From the cell containing the given text, extract its center point as [x, y] coordinate. 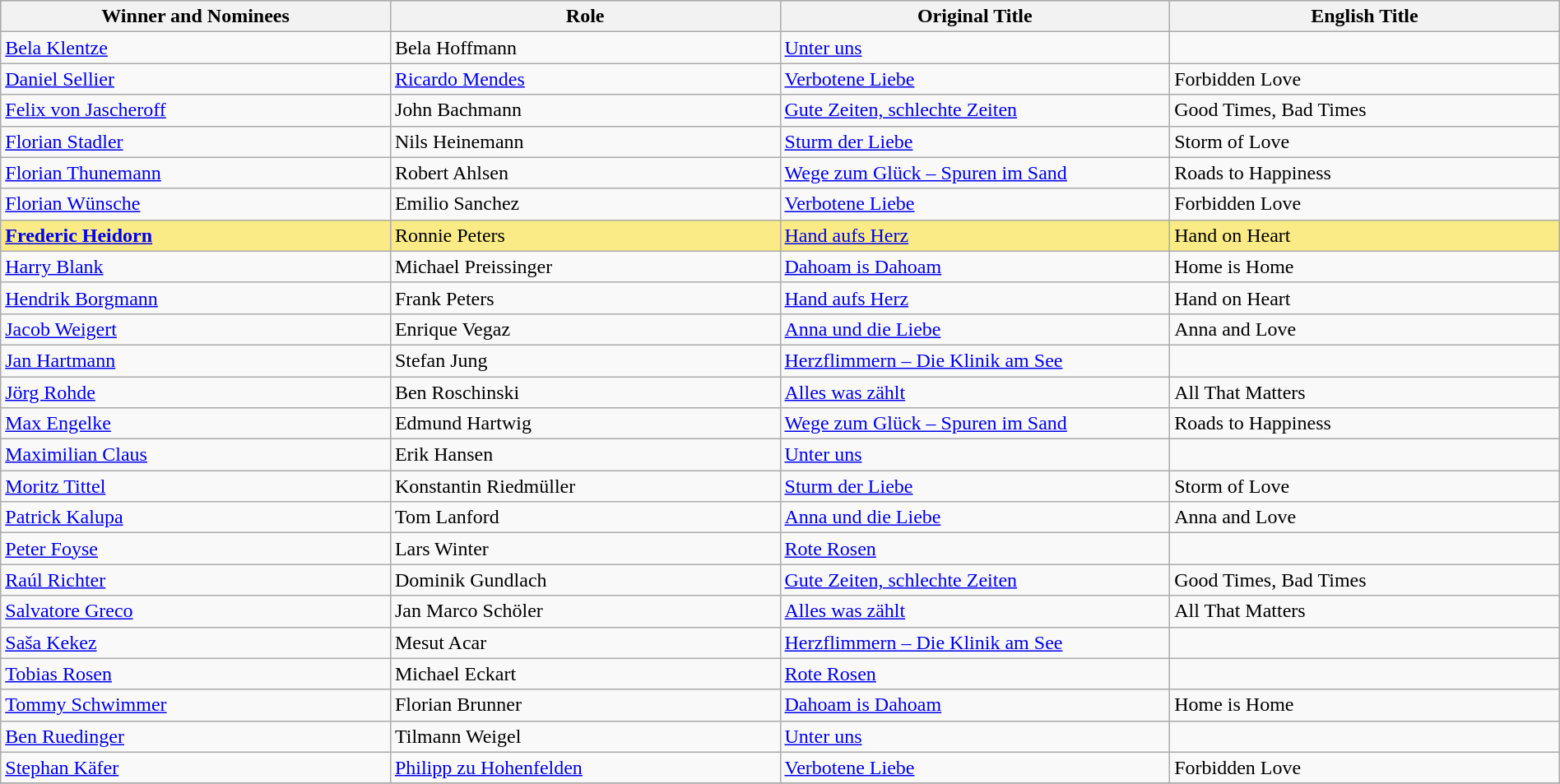
Florian Thunemann [196, 173]
Tobias Rosen [196, 674]
Original Title [975, 16]
Maximilian Claus [196, 455]
Ronnie Peters [585, 235]
Raúl Richter [196, 580]
Erik Hansen [585, 455]
Stephan Käfer [196, 768]
Edmund Hartwig [585, 424]
Peter Foyse [196, 549]
Ben Ruedinger [196, 736]
Jacob Weigert [196, 329]
Florian Brunner [585, 705]
Dominik Gundlach [585, 580]
Florian Stadler [196, 141]
John Bachmann [585, 110]
Tom Lanford [585, 517]
Ben Roschinski [585, 392]
English Title [1365, 16]
Frank Peters [585, 298]
Enrique Vegaz [585, 329]
Florian Wünsche [196, 204]
Konstantin Riedmüller [585, 486]
Lars Winter [585, 549]
Ricardo Mendes [585, 79]
Mesut Acar [585, 643]
Jan Marco Schöler [585, 611]
Robert Ahlsen [585, 173]
Tilmann Weigel [585, 736]
Hendrik Borgmann [196, 298]
Max Engelke [196, 424]
Philipp zu Hohenfelden [585, 768]
Moritz Tittel [196, 486]
Bela Hoffmann [585, 48]
Salvatore Greco [196, 611]
Tommy Schwimmer [196, 705]
Michael Preissinger [585, 267]
Stefan Jung [585, 360]
Daniel Sellier [196, 79]
Saša Kekez [196, 643]
Frederic Heidorn [196, 235]
Patrick Kalupa [196, 517]
Michael Eckart [585, 674]
Jörg Rohde [196, 392]
Winner and Nominees [196, 16]
Felix von Jascheroff [196, 110]
Harry Blank [196, 267]
Role [585, 16]
Bela Klentze [196, 48]
Jan Hartmann [196, 360]
Nils Heinemann [585, 141]
Emilio Sanchez [585, 204]
